Return the (x, y) coordinate for the center point of the cell that contains the specified text.  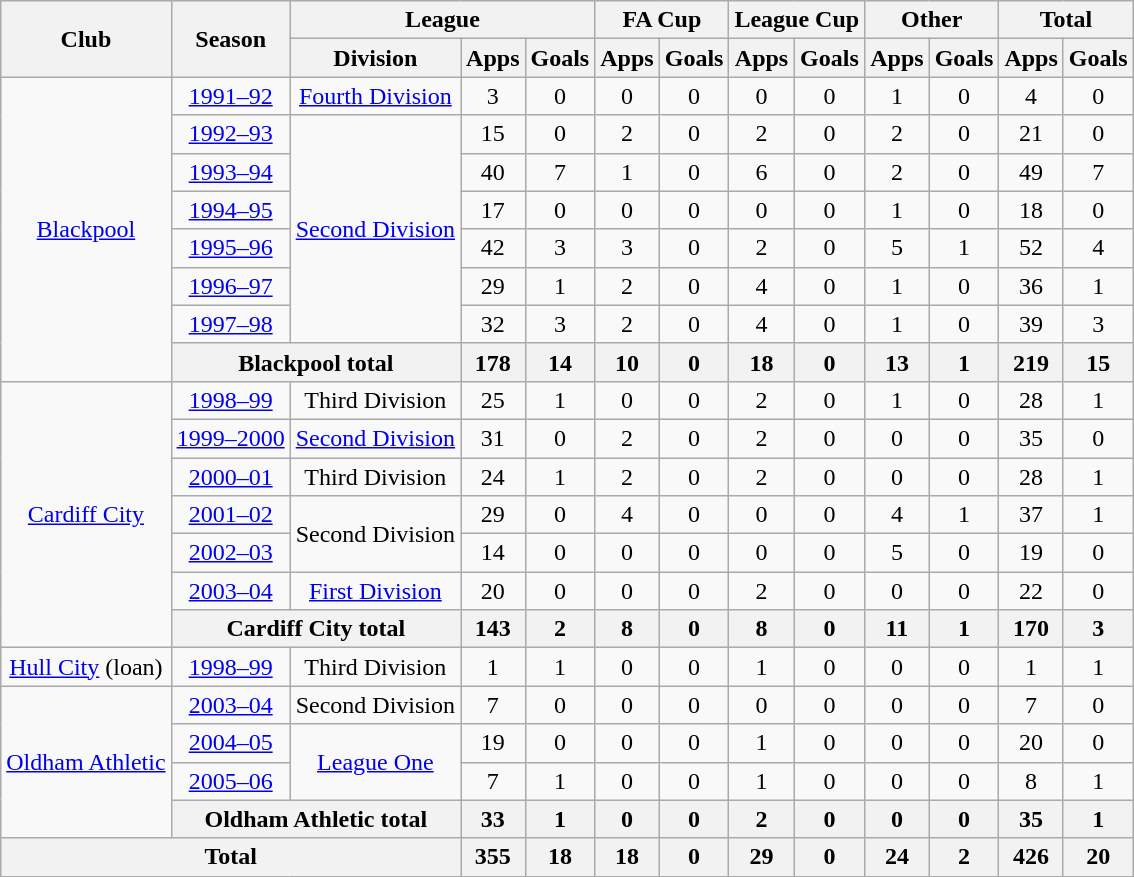
First Division (375, 591)
Blackpool (86, 229)
1994–95 (230, 210)
36 (1031, 286)
1992–93 (230, 134)
Club (86, 39)
Blackpool total (316, 362)
39 (1031, 324)
22 (1031, 591)
10 (627, 362)
1996–97 (230, 286)
Oldham Athletic (86, 762)
21 (1031, 134)
32 (493, 324)
Fourth Division (375, 96)
Oldham Athletic total (316, 819)
Division (375, 58)
219 (1031, 362)
31 (493, 438)
Cardiff City total (316, 629)
42 (493, 248)
League One (375, 762)
Cardiff City (86, 514)
143 (493, 629)
1999–2000 (230, 438)
2004–05 (230, 743)
52 (1031, 248)
13 (897, 362)
355 (493, 857)
49 (1031, 172)
1991–92 (230, 96)
2005–06 (230, 781)
25 (493, 400)
40 (493, 172)
426 (1031, 857)
6 (762, 172)
Season (230, 39)
League (442, 20)
178 (493, 362)
FA Cup (662, 20)
2002–03 (230, 553)
17 (493, 210)
League Cup (797, 20)
1995–96 (230, 248)
Other (932, 20)
1993–94 (230, 172)
11 (897, 629)
170 (1031, 629)
1997–98 (230, 324)
2001–02 (230, 515)
37 (1031, 515)
Hull City (loan) (86, 667)
33 (493, 819)
2000–01 (230, 477)
